Scan for the cell matching the given text and deliver its [x, y] coordinate at center. 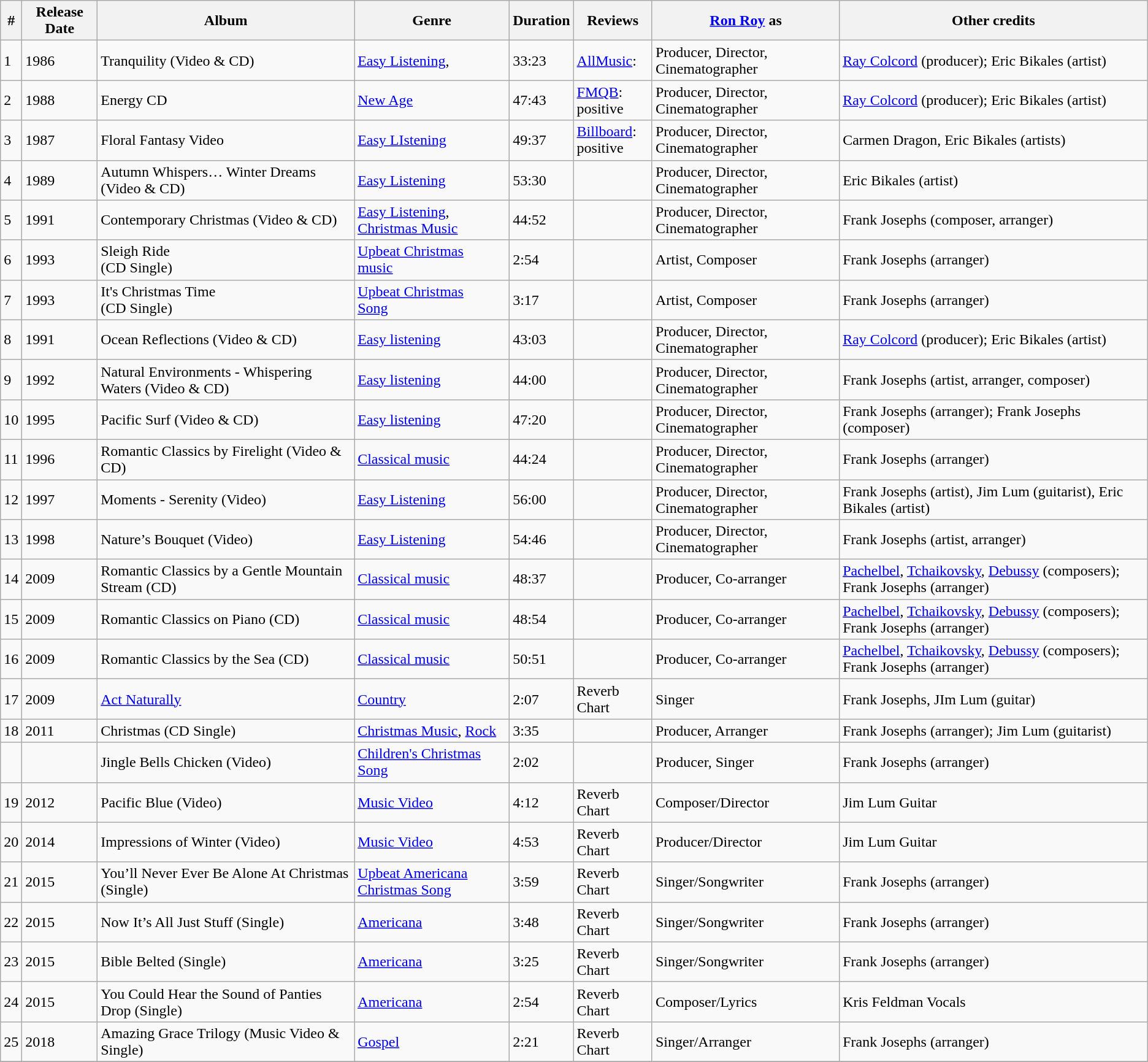
2012 [60, 802]
Impressions of Winter (Video) [226, 842]
Album [226, 21]
44:00 [541, 379]
1992 [60, 379]
2:07 [541, 699]
FMQB: positive [613, 101]
43:03 [541, 340]
48:54 [541, 620]
12 [11, 499]
Easy Listening, Christmas Music [432, 220]
Christmas Music, Rock [432, 731]
16 [11, 659]
Autumn Whispers… Winter Dreams (Video & CD) [226, 180]
Frank Josephs (arranger); Jim Lum (guitarist) [993, 731]
1989 [60, 180]
1995 [60, 420]
3 [11, 140]
50:51 [541, 659]
Romantic Classics by a Gentle Mountain Stream (CD) [226, 579]
Frank Josephs (artist, arranger) [993, 540]
Easy LIstening [432, 140]
14 [11, 579]
Billboard: positive [613, 140]
3:48 [541, 922]
It's Christmas Time(CD Single) [226, 299]
15 [11, 620]
54:46 [541, 540]
1 [11, 60]
Country [432, 699]
You Could Hear the Sound of Panties Drop (Single) [226, 1001]
Kris Feldman Vocals [993, 1001]
44:52 [541, 220]
Now It’s All Just Stuff (Single) [226, 922]
4 [11, 180]
3:35 [541, 731]
17 [11, 699]
Composer/Lyrics [746, 1001]
Frank Josephs, JIm Lum (guitar) [993, 699]
49:37 [541, 140]
Other credits [993, 21]
Singer [746, 699]
20 [11, 842]
Moments - Serenity (Video) [226, 499]
Producer/Director [746, 842]
Romantic Classics by Firelight (Video & CD) [226, 459]
Eric Bikales (artist) [993, 180]
Ron Roy as [746, 21]
Genre [432, 21]
Tranquility (Video & CD) [226, 60]
Pacific Surf (Video & CD) [226, 420]
Jingle Bells Chicken (Video) [226, 762]
9 [11, 379]
3:25 [541, 962]
7 [11, 299]
Frank Josephs (arranger); Frank Josephs (composer) [993, 420]
Christmas (CD Single) [226, 731]
Contemporary Christmas (Video & CD) [226, 220]
22 [11, 922]
Producer, Arranger [746, 731]
1998 [60, 540]
8 [11, 340]
1987 [60, 140]
Upbeat AmericanaChristmas Song [432, 882]
Singer/Arranger [746, 1042]
Frank Josephs (composer, arranger) [993, 220]
47:20 [541, 420]
2:21 [541, 1042]
2 [11, 101]
5 [11, 220]
18 [11, 731]
Sleigh Ride(CD Single) [226, 260]
10 [11, 420]
Amazing Grace Trilogy (Music Video & Single) [226, 1042]
1997 [60, 499]
47:43 [541, 101]
33:23 [541, 60]
11 [11, 459]
Carmen Dragon, Eric Bikales (artists) [993, 140]
Frank Josephs (artist), Jim Lum (guitarist), Eric Bikales (artist) [993, 499]
AllMusic: [613, 60]
Act Naturally [226, 699]
Energy CD [226, 101]
Ocean Reflections (Video & CD) [226, 340]
Reviews [613, 21]
23 [11, 962]
Duration [541, 21]
3:59 [541, 882]
1988 [60, 101]
Easy Listening, [432, 60]
Frank Josephs (artist, arranger, composer) [993, 379]
53:30 [541, 180]
2014 [60, 842]
Upbeat ChristmasSong [432, 299]
Romantic Classics on Piano (CD) [226, 620]
Producer, Singer [746, 762]
2011 [60, 731]
Bible Belted (Single) [226, 962]
4:12 [541, 802]
1996 [60, 459]
Gospel [432, 1042]
24 [11, 1001]
Floral Fantasy Video [226, 140]
Nature’s Bouquet (Video) [226, 540]
13 [11, 540]
19 [11, 802]
Upbeat Christmasmusic [432, 260]
48:37 [541, 579]
3:17 [541, 299]
Natural Environments - Whispering Waters (Video & CD) [226, 379]
44:24 [541, 459]
Release Date [60, 21]
56:00 [541, 499]
Composer/Director [746, 802]
2018 [60, 1042]
Pacific Blue (Video) [226, 802]
1986 [60, 60]
Children's Christmas Song [432, 762]
4:53 [541, 842]
6 [11, 260]
Romantic Classics by the Sea (CD) [226, 659]
# [11, 21]
New Age [432, 101]
25 [11, 1042]
You’ll Never Ever Be Alone At Christmas (Single) [226, 882]
21 [11, 882]
2:02 [541, 762]
